Determine the (x, y) coordinate at the center of the cell enclosing the given text.  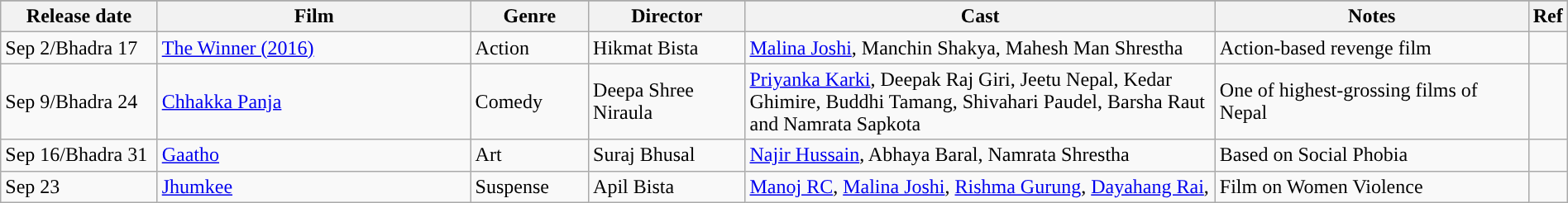
Malina Joshi, Manchin Shakya, Mahesh Man Shrestha (980, 48)
Film on Women Violence (1371, 186)
Priyanka Karki, Deepak Raj Giri, Jeetu Nepal, Kedar Ghimire, Buddhi Tamang, Shivahari Paudel, Barsha Raut and Namrata Sapkota (980, 101)
Art (529, 155)
Sep 23 (79, 186)
Director (667, 17)
Suspense (529, 186)
Suraj Bhusal (667, 155)
Sep 9/Bhadra 24 (79, 101)
Chhakka Panja (314, 101)
Action-based revenge film (1371, 48)
Apil Bista (667, 186)
The Winner (2016) (314, 48)
Action (529, 48)
Based on Social Phobia (1371, 155)
Jhumkee (314, 186)
Cast (980, 17)
Hikmat Bista (667, 48)
Release date (79, 17)
Genre (529, 17)
Manoj RC, Malina Joshi, Rishma Gurung, Dayahang Rai, (980, 186)
Sep 16/Bhadra 31 (79, 155)
Film (314, 17)
Deepa Shree Niraula (667, 101)
Sep 2/Bhadra 17 (79, 48)
Comedy (529, 101)
Gaatho (314, 155)
Ref (1548, 17)
Notes (1371, 17)
One of highest-grossing films of Nepal (1371, 101)
Najir Hussain, Abhaya Baral, Namrata Shrestha (980, 155)
